Extract the (x, y) coordinate from the center of the cell holding the provided text.  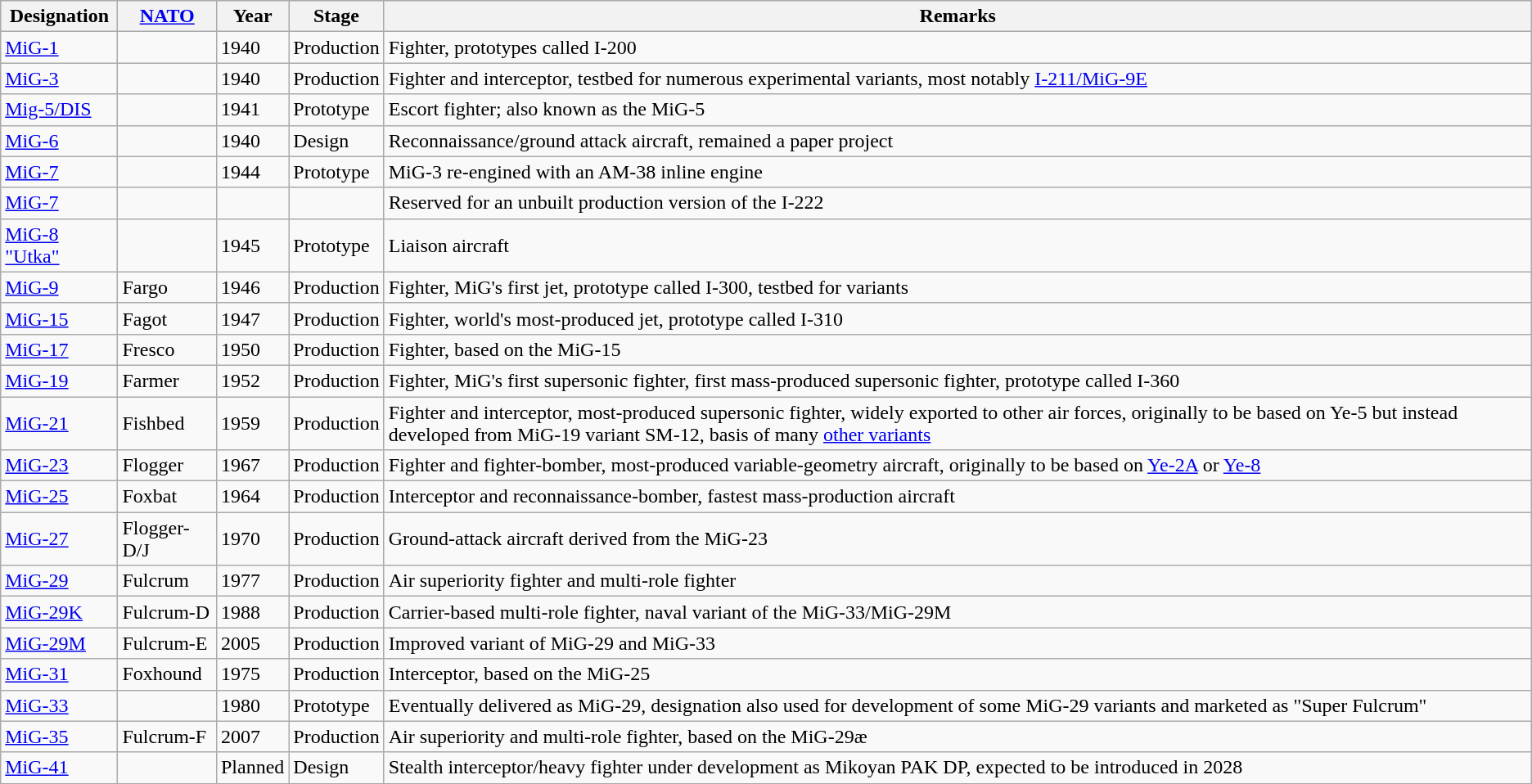
1950 (252, 349)
MiG-41 (59, 768)
Stealth interceptor/heavy fighter under development as Mikoyan PAK DP, expected to be introduced in 2028 (957, 768)
MiG-29K (59, 612)
MiG-15 (59, 318)
Liaison aircraft (957, 246)
Fargo (167, 287)
1946 (252, 287)
Air superiority and multi-role fighter, based on the MiG-29æ (957, 737)
MiG-31 (59, 674)
MiG-29 (59, 581)
1967 (252, 466)
MiG-6 (59, 141)
MiG-19 (59, 381)
Designation (59, 16)
Escort fighter; also known as the MiG-5 (957, 110)
1944 (252, 172)
Fishbed (167, 422)
MiG-9 (59, 287)
Mig-5/DIS (59, 110)
Flogger-D/J (167, 538)
1945 (252, 246)
Fighter and interceptor, testbed for numerous experimental variants, most notably I-211/MiG-9E (957, 79)
Fulcrum (167, 581)
1947 (252, 318)
1964 (252, 497)
Foxhound (167, 674)
1941 (252, 110)
Fighter, world's most-produced jet, prototype called I-310 (957, 318)
MiG-29M (59, 643)
Improved variant of MiG-29 and MiG-33 (957, 643)
NATO (167, 16)
Air superiority fighter and multi-role fighter (957, 581)
Fagot (167, 318)
MiG-17 (59, 349)
1988 (252, 612)
1970 (252, 538)
Eventually delivered as MiG-29, designation also used for development of some MiG-29 variants and marketed as "Super Fulcrum" (957, 705)
MiG-1 (59, 47)
Fulcrum-E (167, 643)
MiG-3 re-engined with an AM-38 inline engine (957, 172)
1977 (252, 581)
1959 (252, 422)
2005 (252, 643)
2007 (252, 737)
MiG-23 (59, 466)
Fighter and fighter-bomber, most-produced variable-geometry aircraft, originally to be based on Ye-2A or Ye-8 (957, 466)
Fighter, MiG's first supersonic fighter, first mass-produced supersonic fighter, prototype called I-360 (957, 381)
Fulcrum-D (167, 612)
Fighter, based on the MiG-15 (957, 349)
MiG-3 (59, 79)
Foxbat (167, 497)
1980 (252, 705)
Carrier-based multi-role fighter, naval variant of the MiG-33/MiG-29M (957, 612)
Year (252, 16)
Stage (336, 16)
Reconnaissance/ground attack aircraft, remained a paper project (957, 141)
Fighter, MiG's first jet, prototype called I-300, testbed for variants (957, 287)
MiG-25 (59, 497)
MiG-8 "Utka" (59, 246)
Remarks (957, 16)
MiG-35 (59, 737)
Flogger (167, 466)
1952 (252, 381)
MiG-33 (59, 705)
MiG-21 (59, 422)
Farmer (167, 381)
Fresco (167, 349)
Ground-attack aircraft derived from the MiG-23 (957, 538)
Fighter, prototypes called I-200 (957, 47)
Reserved for an unbuilt production version of the I-222 (957, 203)
Interceptor, based on the MiG-25 (957, 674)
Fulcrum-F (167, 737)
Interceptor and reconnaissance-bomber, fastest mass-production aircraft (957, 497)
1975 (252, 674)
Planned (252, 768)
MiG-27 (59, 538)
